Return the [x, y] coordinate for the center point of the cell that contains the specified text.  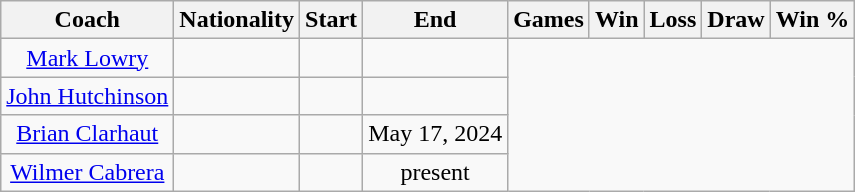
Nationality [237, 20]
Win [616, 20]
Mark Lowry [88, 58]
John Hutchinson [88, 96]
Start [332, 20]
Wilmer Cabrera [88, 172]
Brian Clarhaut [88, 134]
Coach [88, 20]
Loss [673, 20]
Games [549, 20]
Draw [736, 20]
present [436, 172]
Win % [812, 20]
End [436, 20]
May 17, 2024 [436, 134]
